Return [X, Y] of the center of cell containing provided text 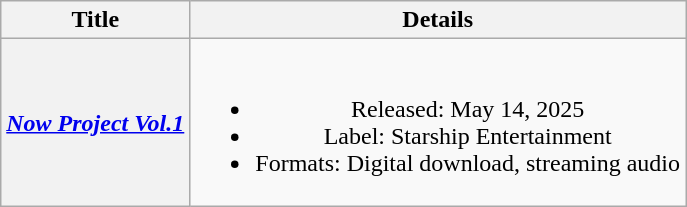
Now Project Vol.1 [96, 122]
Title [96, 20]
Details [438, 20]
Released: May 14, 2025Label: Starship EntertainmentFormats: Digital download, streaming audio [438, 122]
